Pinpoint the cell where the given text exists, returning its (x, y) midpoint coordinate. 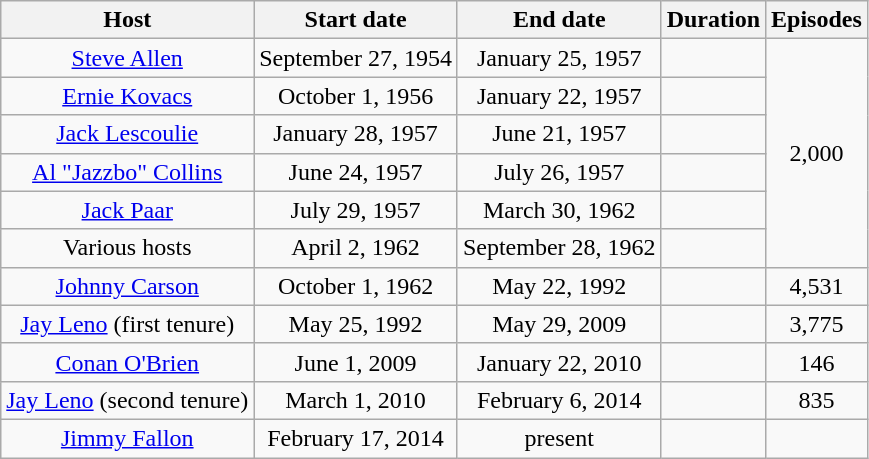
146 (817, 362)
April 2, 1962 (356, 248)
Jack Paar (128, 210)
February 17, 2014 (356, 438)
October 1, 1962 (356, 286)
June 1, 2009 (356, 362)
February 6, 2014 (559, 400)
present (559, 438)
Host (128, 20)
Jay Leno (second tenure) (128, 400)
October 1, 1956 (356, 96)
July 26, 1957 (559, 172)
March 1, 2010 (356, 400)
2,000 (817, 153)
May 22, 1992 (559, 286)
4,531 (817, 286)
Ernie Kovacs (128, 96)
May 25, 1992 (356, 324)
Al "Jazzbo" Collins (128, 172)
June 24, 1957 (356, 172)
End date (559, 20)
Start date (356, 20)
July 29, 1957 (356, 210)
June 21, 1957 (559, 134)
September 28, 1962 (559, 248)
Episodes (817, 20)
May 29, 2009 (559, 324)
Duration (713, 20)
January 25, 1957 (559, 58)
January 28, 1957 (356, 134)
March 30, 1962 (559, 210)
Jay Leno (first tenure) (128, 324)
3,775 (817, 324)
September 27, 1954 (356, 58)
Jack Lescoulie (128, 134)
Jimmy Fallon (128, 438)
Conan O'Brien (128, 362)
January 22, 1957 (559, 96)
Various hosts (128, 248)
Steve Allen (128, 58)
835 (817, 400)
Johnny Carson (128, 286)
January 22, 2010 (559, 362)
